Scan for the cell matching the given text and deliver its [x, y] coordinate at center. 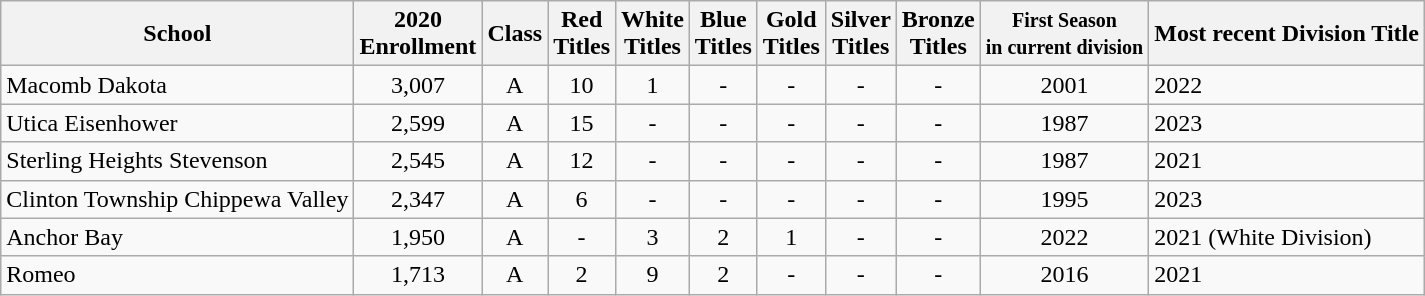
GoldTitles [791, 34]
2,545 [418, 161]
12 [582, 161]
2,599 [418, 123]
Anchor Bay [178, 237]
Macomb Dakota [178, 85]
6 [582, 199]
2016 [1064, 275]
BronzeTitles [938, 34]
First Season in current division [1064, 34]
1,950 [418, 237]
2020 Enrollment [418, 34]
Utica Eisenhower [178, 123]
Most recent Division Title [1287, 34]
2001 [1064, 85]
Sterling Heights Stevenson [178, 161]
15 [582, 123]
1,713 [418, 275]
2021 (White Division) [1287, 237]
Clinton Township Chippewa Valley [178, 199]
School [178, 34]
2,347 [418, 199]
Class [515, 34]
9 [653, 275]
Romeo [178, 275]
WhiteTitles [653, 34]
3,007 [418, 85]
BlueTitles [723, 34]
3 [653, 237]
SilverTitles [860, 34]
1995 [1064, 199]
Red Titles [582, 34]
10 [582, 85]
